Determine the (X, Y) coordinate at the center of the cell enclosing the given text.  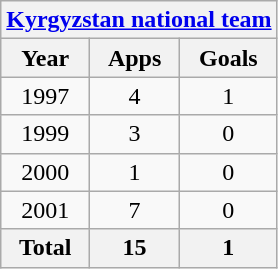
3 (135, 134)
15 (135, 248)
2001 (46, 210)
Total (46, 248)
2000 (46, 172)
Year (46, 58)
7 (135, 210)
4 (135, 96)
1997 (46, 96)
1999 (46, 134)
Kyrgyzstan national team (139, 20)
Apps (135, 58)
Goals (229, 58)
